From the cell containing the given text, extract its center point as (X, Y) coordinate. 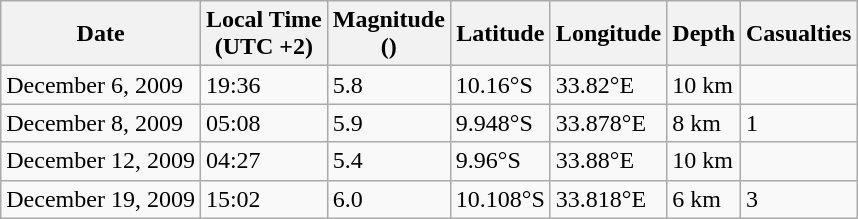
3 (799, 199)
5.8 (388, 85)
Local Time(UTC +2) (264, 34)
6.0 (388, 199)
33.82°E (608, 85)
9.96°S (500, 161)
33.878°E (608, 123)
5.9 (388, 123)
Date (101, 34)
December 12, 2009 (101, 161)
04:27 (264, 161)
33.88°E (608, 161)
December 8, 2009 (101, 123)
19:36 (264, 85)
5.4 (388, 161)
8 km (704, 123)
Casualties (799, 34)
9.948°S (500, 123)
1 (799, 123)
15:02 (264, 199)
10.16°S (500, 85)
Longitude (608, 34)
Magnitude() (388, 34)
6 km (704, 199)
05:08 (264, 123)
Latitude (500, 34)
33.818°E (608, 199)
December 6, 2009 (101, 85)
10.108°S (500, 199)
Depth (704, 34)
December 19, 2009 (101, 199)
